Detect which cell encompasses the target text, then output its (X, Y) center coordinate. 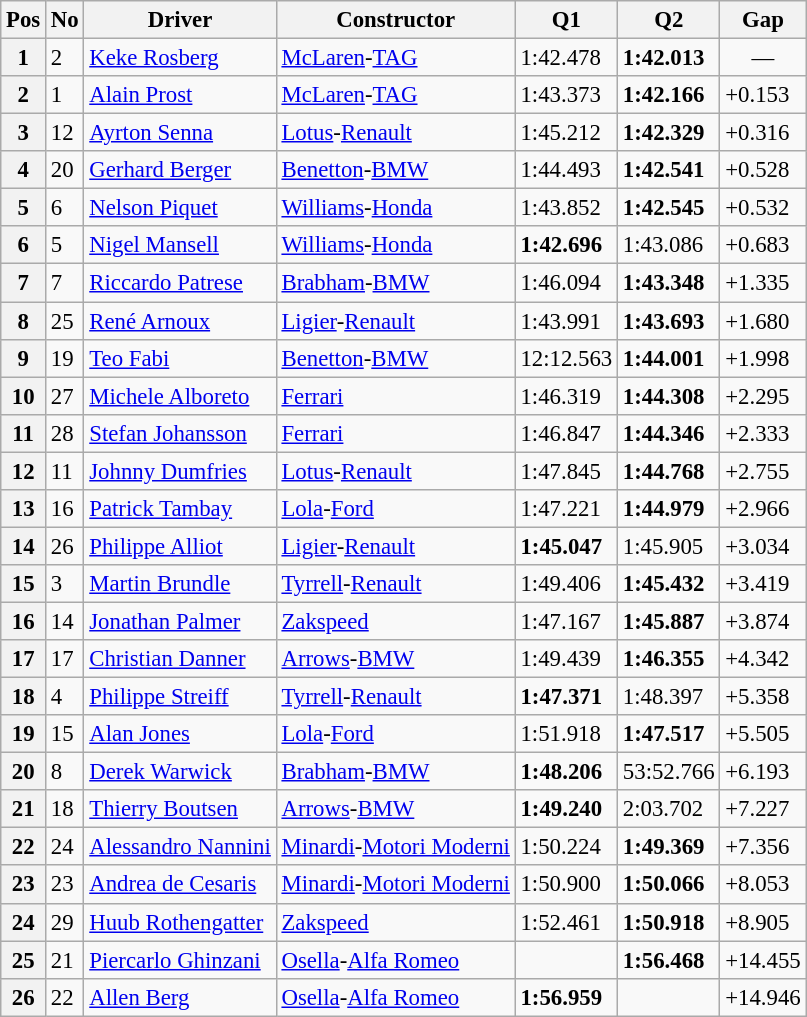
No (65, 20)
Ayrton Senna (180, 133)
1:49.240 (566, 809)
1:47.845 (566, 471)
+2.295 (763, 396)
1:45.212 (566, 133)
+7.227 (763, 809)
1:45.905 (669, 546)
Patrick Tambay (180, 509)
1:48.397 (669, 697)
1:42.545 (669, 208)
1:44.346 (669, 433)
1:45.887 (669, 621)
Christian Danner (180, 659)
28 (65, 433)
+5.358 (763, 697)
1:50.066 (669, 885)
René Arnoux (180, 321)
+4.342 (763, 659)
1:44.979 (669, 509)
Alessandro Nannini (180, 847)
Q1 (566, 20)
+8.053 (763, 885)
Q2 (669, 20)
Thierry Boutsen (180, 809)
Gap (763, 20)
1:43.693 (669, 321)
53:52.766 (669, 772)
1:51.918 (566, 734)
+0.683 (763, 245)
+0.153 (763, 95)
1:46.094 (566, 283)
Martin Brundle (180, 584)
29 (65, 922)
12:12.563 (566, 358)
1:42.013 (669, 58)
9 (24, 358)
Johnny Dumfries (180, 471)
1:49.406 (566, 584)
+2.333 (763, 433)
1:44.493 (566, 170)
1:44.001 (669, 358)
+0.528 (763, 170)
1:47.371 (566, 697)
+0.316 (763, 133)
1:56.959 (566, 997)
1:48.206 (566, 772)
Philippe Streiff (180, 697)
Allen Berg (180, 997)
1:46.319 (566, 396)
+14.455 (763, 960)
+7.356 (763, 847)
1:43.991 (566, 321)
Andrea de Cesaris (180, 885)
1:43.348 (669, 283)
+2.966 (763, 509)
Huub Rothengatter (180, 922)
1:47.221 (566, 509)
Alain Prost (180, 95)
1:46.847 (566, 433)
+14.946 (763, 997)
Riccardo Patrese (180, 283)
1:50.224 (566, 847)
1:49.369 (669, 847)
Stefan Johansson (180, 433)
13 (24, 509)
2:03.702 (669, 809)
Derek Warwick (180, 772)
+2.755 (763, 471)
1:44.308 (669, 396)
1:47.517 (669, 734)
Piercarlo Ghinzani (180, 960)
1:42.541 (669, 170)
Constructor (396, 20)
1:42.166 (669, 95)
+0.532 (763, 208)
Nelson Piquet (180, 208)
+3.874 (763, 621)
+5.505 (763, 734)
+6.193 (763, 772)
27 (65, 396)
1:43.373 (566, 95)
+3.034 (763, 546)
1:50.900 (566, 885)
1:43.852 (566, 208)
1:52.461 (566, 922)
1:46.355 (669, 659)
1:45.047 (566, 546)
— (763, 58)
1:47.167 (566, 621)
+3.419 (763, 584)
1:56.468 (669, 960)
Gerhard Berger (180, 170)
1:42.329 (669, 133)
+1.998 (763, 358)
10 (24, 396)
1:44.768 (669, 471)
Pos (24, 20)
Jonathan Palmer (180, 621)
1:43.086 (669, 245)
Alan Jones (180, 734)
Keke Rosberg (180, 58)
1:50.918 (669, 922)
1:42.478 (566, 58)
Michele Alboreto (180, 396)
+8.905 (763, 922)
1:45.432 (669, 584)
1:42.696 (566, 245)
Teo Fabi (180, 358)
+1.680 (763, 321)
+1.335 (763, 283)
Nigel Mansell (180, 245)
Driver (180, 20)
1:49.439 (566, 659)
Philippe Alliot (180, 546)
